Search for the cell housing the specified text and yield its (X, Y) center coordinate. 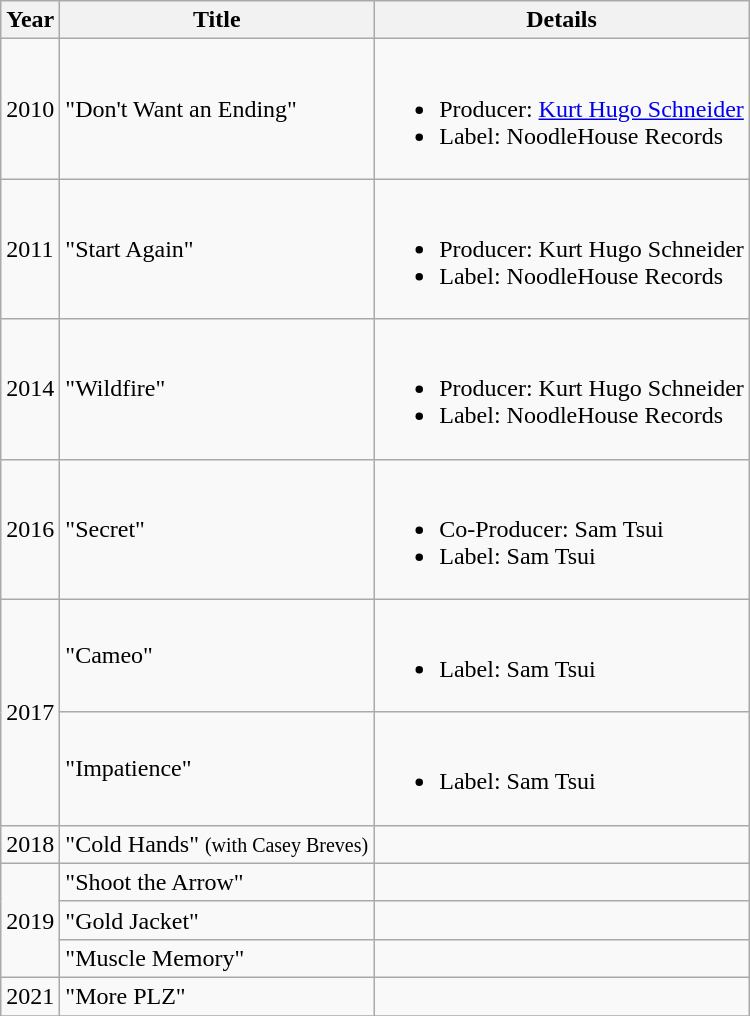
"Gold Jacket" (217, 920)
"More PLZ" (217, 996)
"Cameo" (217, 656)
"Secret" (217, 529)
2021 (30, 996)
2017 (30, 712)
2019 (30, 920)
"Start Again" (217, 249)
2011 (30, 249)
Year (30, 20)
Co-Producer: Sam TsuiLabel: Sam Tsui (562, 529)
"Wildfire" (217, 389)
2010 (30, 109)
Title (217, 20)
"Impatience" (217, 768)
2018 (30, 844)
"Don't Want an Ending" (217, 109)
"Cold Hands" (with Casey Breves) (217, 844)
Details (562, 20)
"Shoot the Arrow" (217, 882)
"Muscle Memory" (217, 958)
2016 (30, 529)
2014 (30, 389)
